Search for the cell housing the specified text and yield its [X, Y] center coordinate. 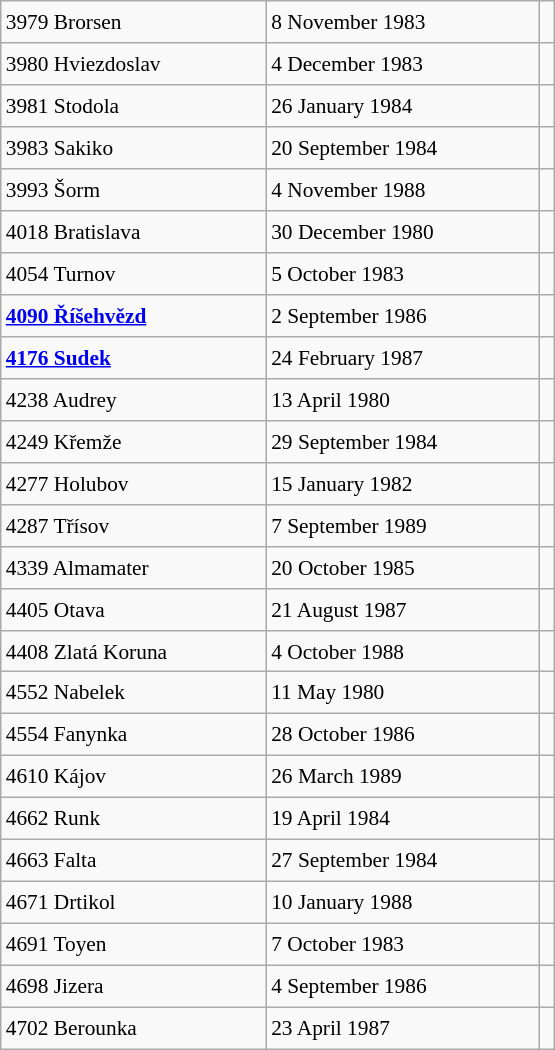
8 November 1983 [402, 22]
4287 Třísov [134, 525]
7 October 1983 [402, 945]
3981 Stodola [134, 106]
4702 Berounka [134, 1028]
4176 Sudek [134, 358]
4238 Audrey [134, 399]
30 December 1980 [402, 232]
26 March 1989 [402, 777]
27 September 1984 [402, 861]
13 April 1980 [402, 399]
10 January 1988 [402, 903]
20 October 1985 [402, 567]
4 November 1988 [402, 190]
4691 Toyen [134, 945]
4405 Otava [134, 609]
11 May 1980 [402, 693]
19 April 1984 [402, 819]
4554 Fanynka [134, 735]
21 August 1987 [402, 609]
4552 Nabelek [134, 693]
2 September 1986 [402, 316]
4610 Kájov [134, 777]
4 September 1986 [402, 986]
20 September 1984 [402, 148]
4408 Zlatá Koruna [134, 651]
4090 Říšehvězd [134, 316]
3983 Sakiko [134, 148]
4339 Almamater [134, 567]
29 September 1984 [402, 441]
15 January 1982 [402, 483]
3979 Brorsen [134, 22]
3980 Hviezdoslav [134, 64]
4054 Turnov [134, 274]
3993 Šorm [134, 190]
5 October 1983 [402, 274]
4 December 1983 [402, 64]
7 September 1989 [402, 525]
26 January 1984 [402, 106]
23 April 1987 [402, 1028]
4249 Křemže [134, 441]
4662 Runk [134, 819]
24 February 1987 [402, 358]
28 October 1986 [402, 735]
4 October 1988 [402, 651]
4663 Falta [134, 861]
4277 Holubov [134, 483]
4018 Bratislava [134, 232]
4698 Jizera [134, 986]
4671 Drtikol [134, 903]
